Search for the cell housing the specified text and yield its [X, Y] center coordinate. 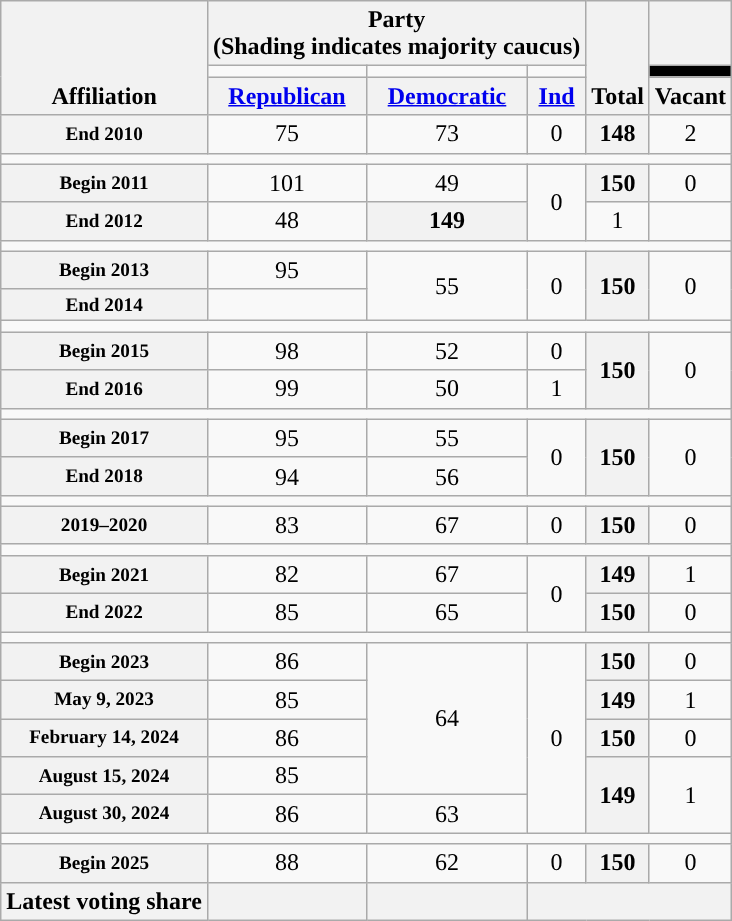
Ind [556, 96]
Begin 2013 [104, 270]
88 [286, 863]
148 [618, 134]
48 [286, 221]
Affiliation [104, 58]
Begin 2015 [104, 351]
98 [286, 351]
64 [448, 719]
82 [286, 575]
2019–2020 [104, 525]
101 [286, 183]
94 [286, 476]
52 [448, 351]
Latest voting share [104, 901]
65 [448, 613]
49 [448, 183]
End 2022 [104, 613]
August 30, 2024 [104, 814]
End 2014 [104, 305]
Vacant [690, 96]
End 2016 [104, 389]
75 [286, 134]
73 [448, 134]
Republican [286, 96]
Begin 2021 [104, 575]
End 2012 [104, 221]
End 2010 [104, 134]
Begin 2025 [104, 863]
Begin 2011 [104, 183]
Party (Shading indicates majority caucus) [396, 34]
2 [690, 134]
99 [286, 389]
63 [448, 814]
83 [286, 525]
Democratic [448, 96]
Total [618, 58]
Begin 2023 [104, 662]
August 15, 2024 [104, 776]
Begin 2017 [104, 438]
62 [448, 863]
50 [448, 389]
May 9, 2023 [104, 700]
56 [448, 476]
End 2018 [104, 476]
February 14, 2024 [104, 738]
